Scan for the cell matching the given text and deliver its (X, Y) coordinate at center. 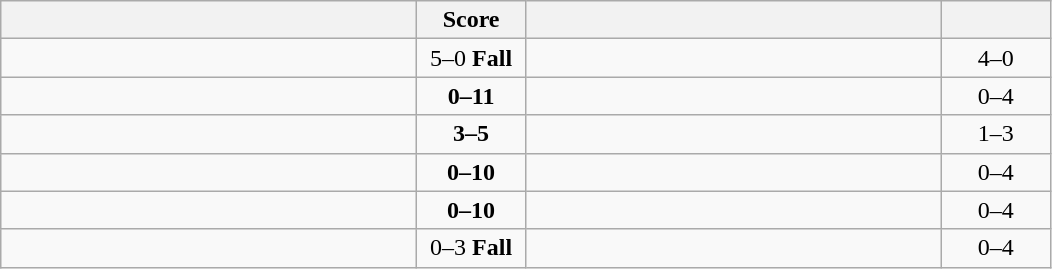
0–11 (472, 96)
5–0 Fall (472, 58)
4–0 (996, 58)
0–3 Fall (472, 248)
1–3 (996, 134)
Score (472, 20)
3–5 (472, 134)
